From the cell containing the given text, extract its center point as (X, Y) coordinate. 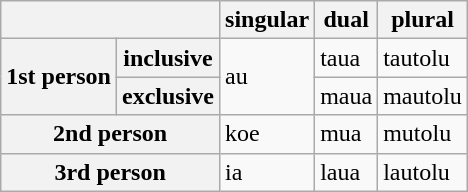
tautolu (423, 58)
1st person (59, 77)
ia (268, 172)
koe (268, 134)
3rd person (110, 172)
2nd person (110, 134)
taua (346, 58)
maua (346, 96)
lautolu (423, 172)
dual (346, 20)
singular (268, 20)
au (268, 77)
exclusive (168, 96)
laua (346, 172)
mutolu (423, 134)
mua (346, 134)
plural (423, 20)
inclusive (168, 58)
mautolu (423, 96)
